Pinpoint the cell where the given text exists, returning its (X, Y) midpoint coordinate. 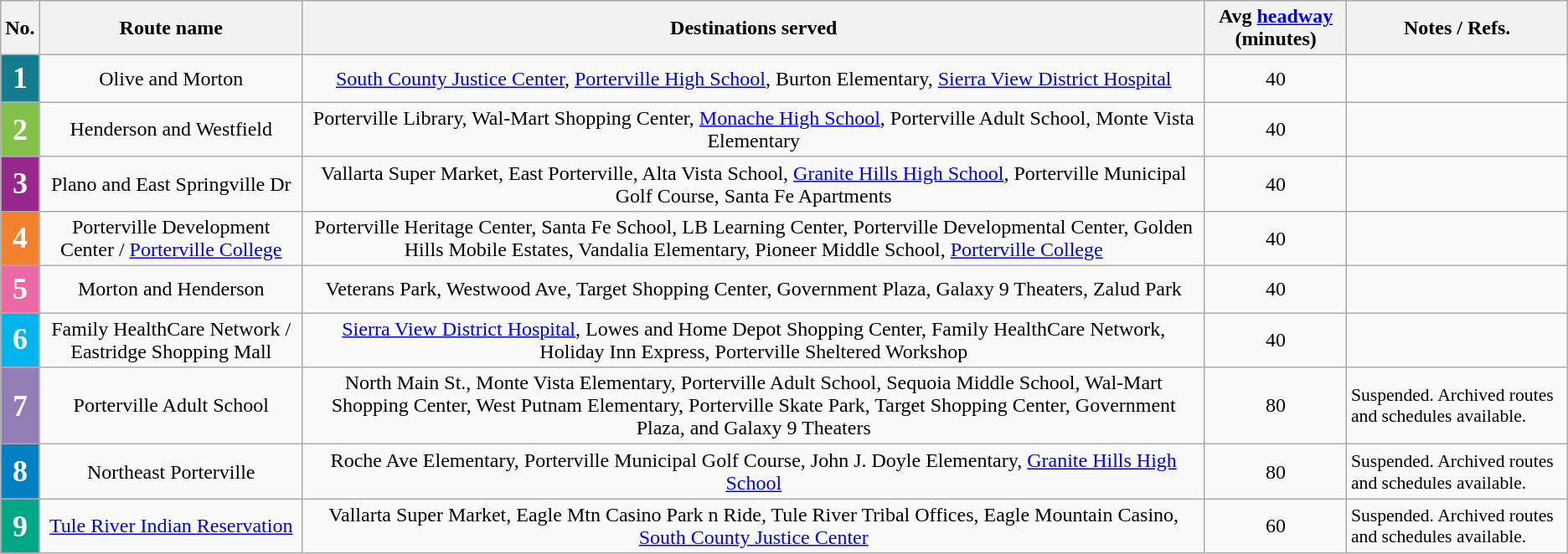
Roche Ave Elementary, Porterville Municipal Golf Course, John J. Doyle Elementary, Granite Hills High School (754, 472)
Olive and Morton (171, 79)
Plano and East Springville Dr (171, 184)
Vallarta Super Market, Eagle Mtn Casino Park n Ride, Tule River Tribal Offices, Eagle Mountain Casino, South County Justice Center (754, 526)
Northeast Porterville (171, 472)
7 (20, 406)
5 (20, 289)
2 (20, 129)
9 (20, 526)
3 (20, 184)
Route name (171, 28)
Notes / Refs. (1457, 28)
Tule River Indian Reservation (171, 526)
Porterville Adult School (171, 406)
4 (20, 238)
Porterville Library, Wal-Mart Shopping Center, Monache High School, Porterville Adult School, Monte Vista Elementary (754, 129)
Destinations served (754, 28)
8 (20, 472)
1 (20, 79)
Henderson and Westfield (171, 129)
Porterville Development Center / Porterville College (171, 238)
Avg headway (minutes) (1276, 28)
Vallarta Super Market, East Porterville, Alta Vista School, Granite Hills High School, Porterville Municipal Golf Course, Santa Fe Apartments (754, 184)
Morton and Henderson (171, 289)
South County Justice Center, Porterville High School, Burton Elementary, Sierra View District Hospital (754, 79)
Veterans Park, Westwood Ave, Target Shopping Center, Government Plaza, Galaxy 9 Theaters, Zalud Park (754, 289)
No. (20, 28)
Sierra View District Hospital, Lowes and Home Depot Shopping Center, Family HealthCare Network, Holiday Inn Express, Porterville Sheltered Workshop (754, 340)
60 (1276, 526)
Family HealthCare Network / Eastridge Shopping Mall (171, 340)
6 (20, 340)
